Return [x, y] of the center of cell containing provided text 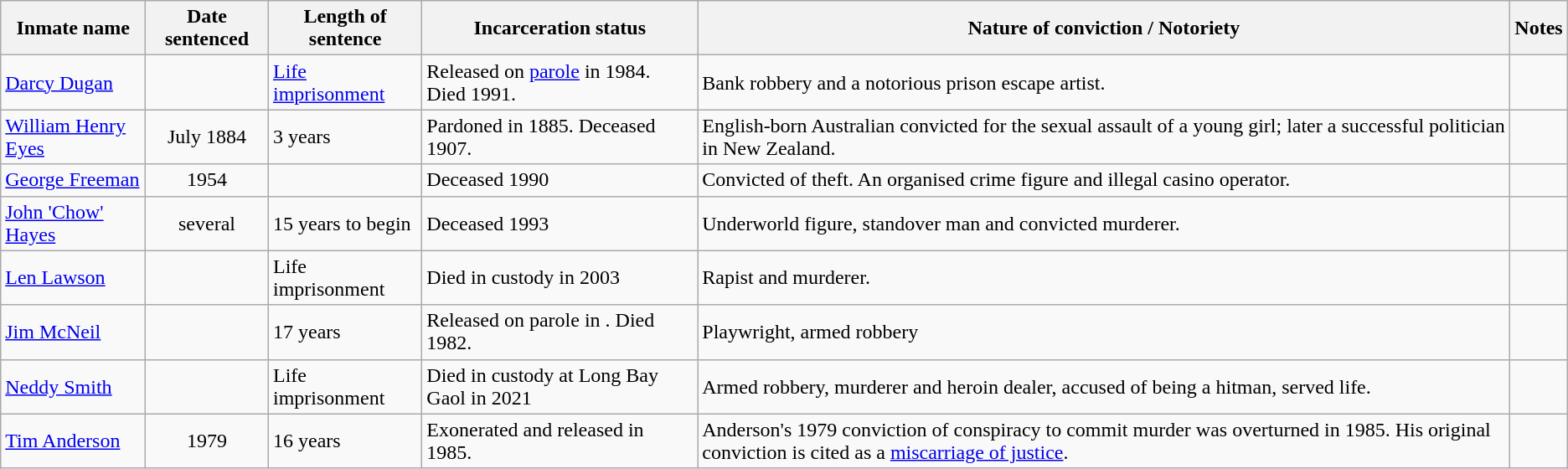
Underworld figure, standover man and convicted murderer. [1104, 223]
Incarceration status [560, 28]
15 years to begin [345, 223]
William Henry Eyes [74, 137]
Neddy Smith [74, 387]
Died in custody in 2003 [560, 278]
Died in custody at Long Bay Gaol in 2021 [560, 387]
several [208, 223]
Playwright, armed robbery [1104, 332]
John 'Chow' Hayes [74, 223]
16 years [345, 441]
Released on parole in 1984. Died 1991. [560, 82]
Deceased 1993 [560, 223]
July 1884 [208, 137]
Rapist and murderer. [1104, 278]
Convicted of theft. An organised crime figure and illegal casino operator. [1104, 180]
Armed robbery, murderer and heroin dealer, accused of being a hitman, served life. [1104, 387]
17 years [345, 332]
Tim Anderson [74, 441]
Released on parole in . Died 1982. [560, 332]
Inmate name [74, 28]
Jim McNeil [74, 332]
Darcy Dugan [74, 82]
Length of sentence [345, 28]
Len Lawson [74, 278]
English-born Australian convicted for the sexual assault of a young girl; later a successful politician in New Zealand. [1104, 137]
Bank robbery and a notorious prison escape artist. [1104, 82]
Nature of conviction / Notoriety [1104, 28]
Anderson's 1979 conviction of conspiracy to commit murder was overturned in 1985. His original conviction is cited as a miscarriage of justice. [1104, 441]
Notes [1539, 28]
Date sentenced [208, 28]
Deceased 1990 [560, 180]
George Freeman [74, 180]
1979 [208, 441]
Exonerated and released in 1985. [560, 441]
Pardoned in 1885. Deceased 1907. [560, 137]
1954 [208, 180]
3 years [345, 137]
